Locate the cell with the specified text and output its (x, y) center coordinate. 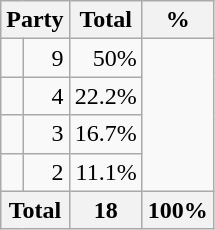
9 (46, 58)
18 (106, 210)
16.7% (106, 134)
4 (46, 96)
2 (46, 172)
% (178, 20)
3 (46, 134)
100% (178, 210)
50% (106, 58)
Party (35, 20)
22.2% (106, 96)
11.1% (106, 172)
